Output the (x, y) coordinate of the center of the cell containing the given text.  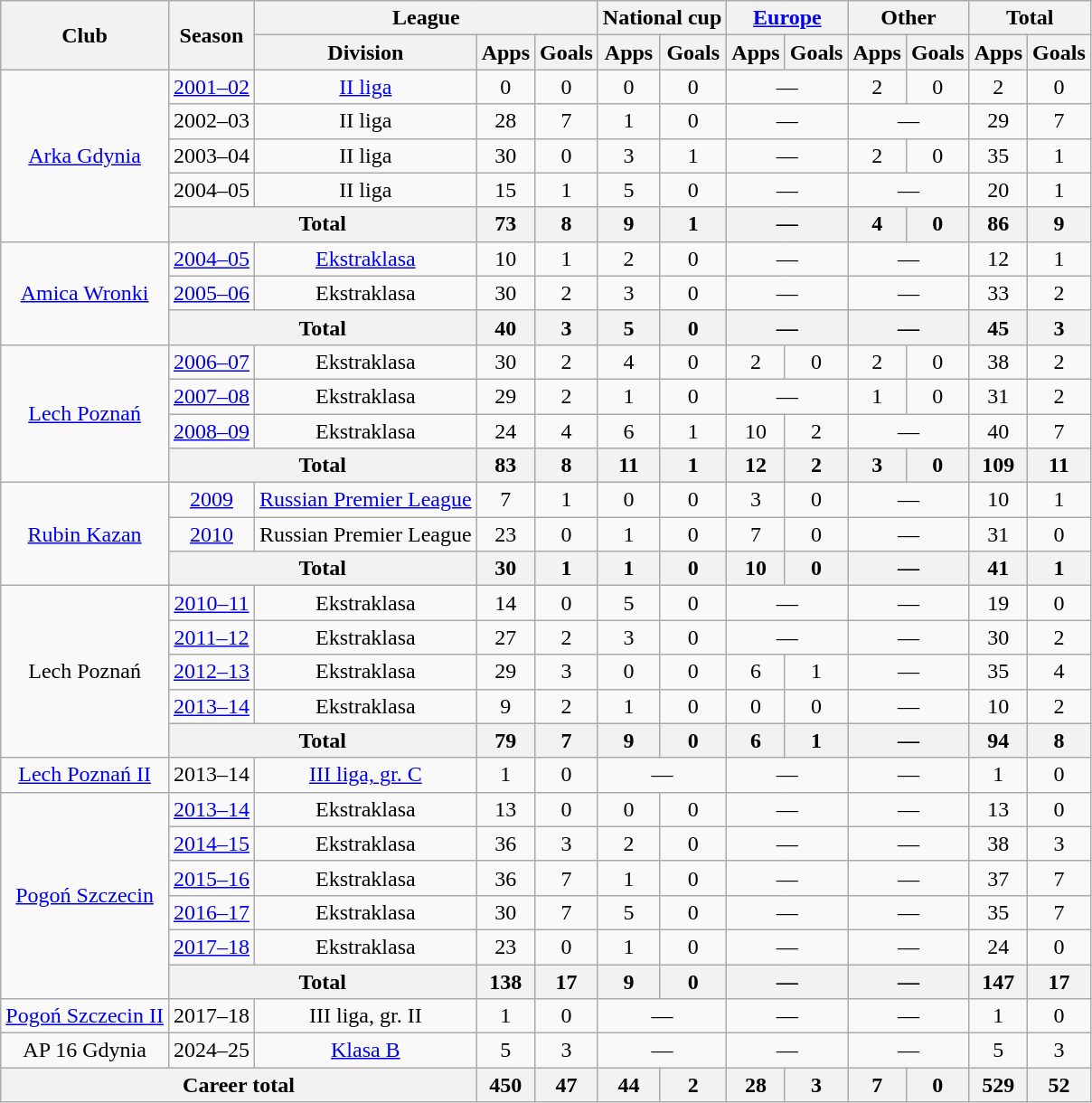
450 (505, 1085)
37 (998, 878)
79 (505, 740)
2007–08 (212, 396)
138 (505, 981)
Pogoń Szczecin (85, 895)
Lech Poznań II (85, 775)
Rubin Kazan (85, 534)
2008–09 (212, 431)
109 (998, 466)
45 (998, 327)
Season (212, 35)
Europe (787, 18)
League (426, 18)
2009 (212, 500)
Klasa B (365, 1051)
94 (998, 740)
2010 (212, 534)
33 (998, 293)
83 (505, 466)
20 (998, 190)
Arka Gdynia (85, 156)
15 (505, 190)
2015–16 (212, 878)
Other (908, 18)
2011–12 (212, 637)
73 (505, 224)
86 (998, 224)
41 (998, 569)
AP 16 Gdynia (85, 1051)
44 (628, 1085)
Pogoń Szczecin II (85, 1016)
2014–15 (212, 844)
Amica Wronki (85, 293)
529 (998, 1085)
14 (505, 603)
2002–03 (212, 121)
2006–07 (212, 362)
2003–04 (212, 156)
2012–13 (212, 672)
19 (998, 603)
Division (365, 52)
27 (505, 637)
147 (998, 981)
Club (85, 35)
Career total (239, 1085)
2024–25 (212, 1051)
National cup (662, 18)
52 (1059, 1085)
III liga, gr. C (365, 775)
47 (567, 1085)
2016–17 (212, 912)
III liga, gr. II (365, 1016)
2005–06 (212, 293)
2010–11 (212, 603)
2001–02 (212, 87)
